Detect which cell encompasses the target text, then output its [x, y] center coordinate. 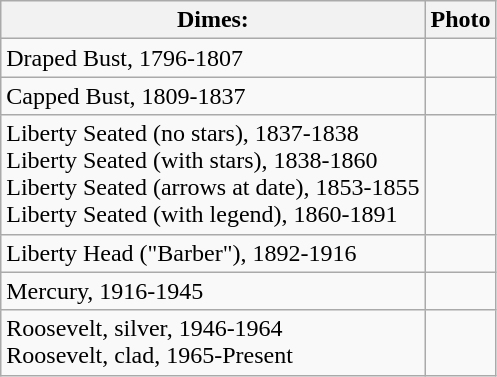
Capped Bust, 1809-1837 [213, 96]
Dimes: [213, 20]
Photo [460, 20]
Mercury, 1916-1945 [213, 291]
Draped Bust, 1796-1807 [213, 58]
Roosevelt, silver, 1946-1964Roosevelt, clad, 1965-Present [213, 342]
Liberty Head ("Barber"), 1892-1916 [213, 253]
